For the text-containing cell, return its midpoint in (X, Y) coordinate format. 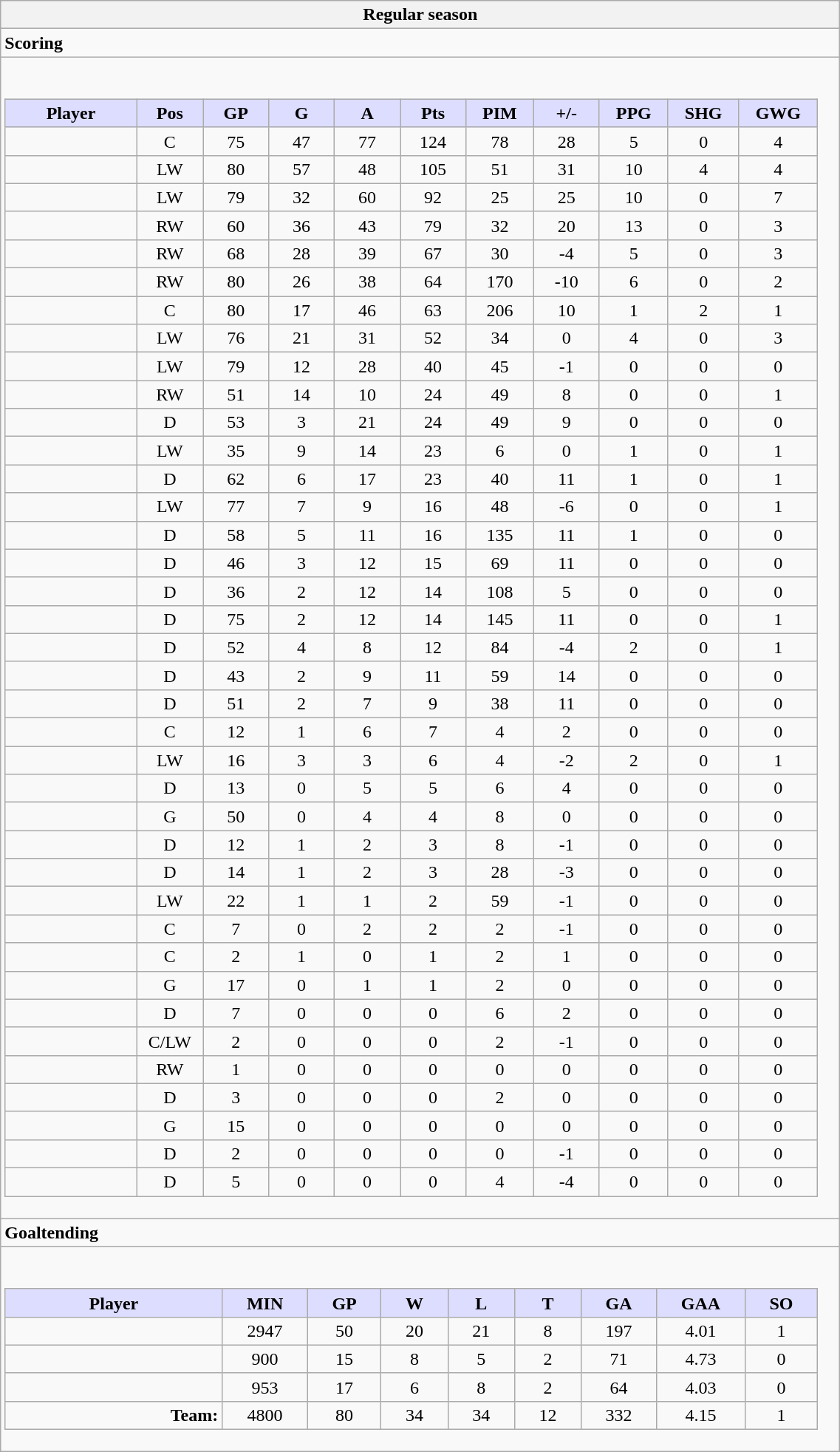
-3 (566, 873)
124 (433, 141)
C/LW (170, 1041)
PIM (500, 113)
W (414, 1303)
78 (500, 141)
45 (500, 367)
900 (265, 1359)
39 (368, 253)
76 (236, 338)
35 (236, 451)
GAA (701, 1303)
22 (236, 901)
A (368, 113)
-6 (566, 507)
Player MIN GP W L T GA GAA SO 2947 50 20 21 8 197 4.01 1 900 15 8 5 2 71 4.73 0 953 17 6 8 2 64 4.03 0 Team: 4800 80 34 34 12 332 4.15 1 (420, 1349)
4.15 (701, 1415)
L (481, 1303)
30 (500, 253)
4.01 (701, 1331)
53 (236, 423)
GWG (778, 113)
4.73 (701, 1359)
Team: (114, 1415)
2947 (265, 1331)
T (547, 1303)
92 (433, 197)
Scoring (420, 43)
57 (301, 169)
71 (619, 1359)
Goaltending (420, 1233)
MIN (265, 1303)
47 (301, 141)
Pos (170, 113)
105 (433, 169)
GA (619, 1303)
67 (433, 253)
-10 (566, 282)
63 (433, 310)
206 (500, 310)
108 (500, 591)
332 (619, 1415)
+/- (566, 113)
58 (236, 535)
68 (236, 253)
Regular season (420, 15)
SHG (703, 113)
135 (500, 535)
170 (500, 282)
Pts (433, 113)
-2 (566, 760)
84 (500, 647)
62 (236, 479)
953 (265, 1387)
26 (301, 282)
145 (500, 619)
197 (619, 1331)
SO (781, 1303)
69 (500, 563)
PPG (634, 113)
4.03 (701, 1387)
4800 (265, 1415)
